Locate the cell with the specified text and output its [x, y] center coordinate. 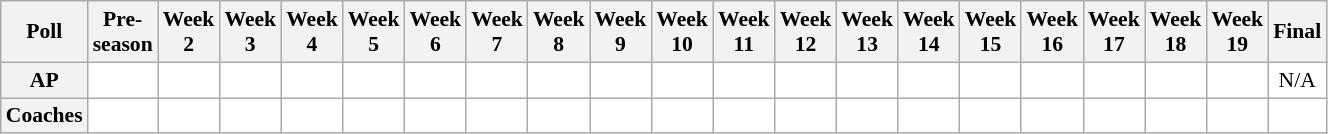
Week8 [559, 32]
Week12 [806, 32]
Pre-season [123, 32]
AP [44, 80]
Week9 [621, 32]
Week6 [435, 32]
Week5 [374, 32]
Week10 [682, 32]
Week2 [189, 32]
Poll [44, 32]
Week15 [991, 32]
Week3 [250, 32]
Week16 [1052, 32]
Final [1297, 32]
N/A [1297, 80]
Week17 [1114, 32]
Week18 [1176, 32]
Week11 [744, 32]
Week19 [1237, 32]
Week14 [929, 32]
Week13 [867, 32]
Week4 [312, 32]
Week7 [497, 32]
Coaches [44, 116]
